Search for the cell housing the specified text and yield its [x, y] center coordinate. 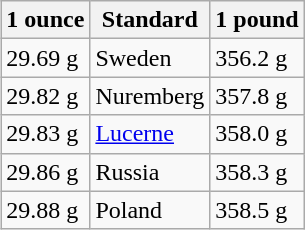
29.82 g [46, 96]
Lucerne [150, 134]
Standard [150, 20]
Nuremberg [150, 96]
Poland [150, 210]
29.83 g [46, 134]
Russia [150, 172]
358.0 g [257, 134]
29.88 g [46, 210]
1 ounce [46, 20]
29.69 g [46, 58]
1 pound [257, 20]
29.86 g [46, 172]
Sweden [150, 58]
358.3 g [257, 172]
357.8 g [257, 96]
356.2 g [257, 58]
358.5 g [257, 210]
